Determine the [x, y] coordinate at the center of the cell enclosing the given text.  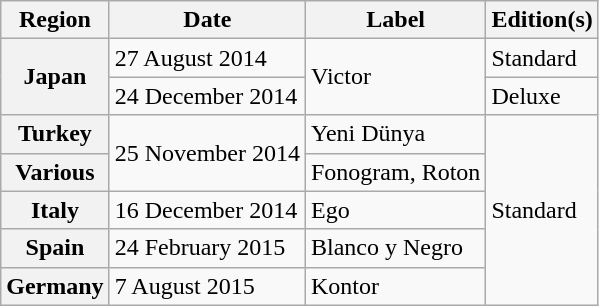
Yeni Dünya [395, 134]
Ego [395, 210]
Blanco y Negro [395, 248]
24 December 2014 [207, 96]
Region [55, 20]
Deluxe [542, 96]
Germany [55, 286]
Turkey [55, 134]
Italy [55, 210]
24 February 2015 [207, 248]
Fonogram, Roton [395, 172]
Edition(s) [542, 20]
Spain [55, 248]
16 December 2014 [207, 210]
Japan [55, 77]
Kontor [395, 286]
Label [395, 20]
Various [55, 172]
25 November 2014 [207, 153]
Date [207, 20]
27 August 2014 [207, 58]
7 August 2015 [207, 286]
Victor [395, 77]
